Return [X, Y] of the center of cell containing provided text 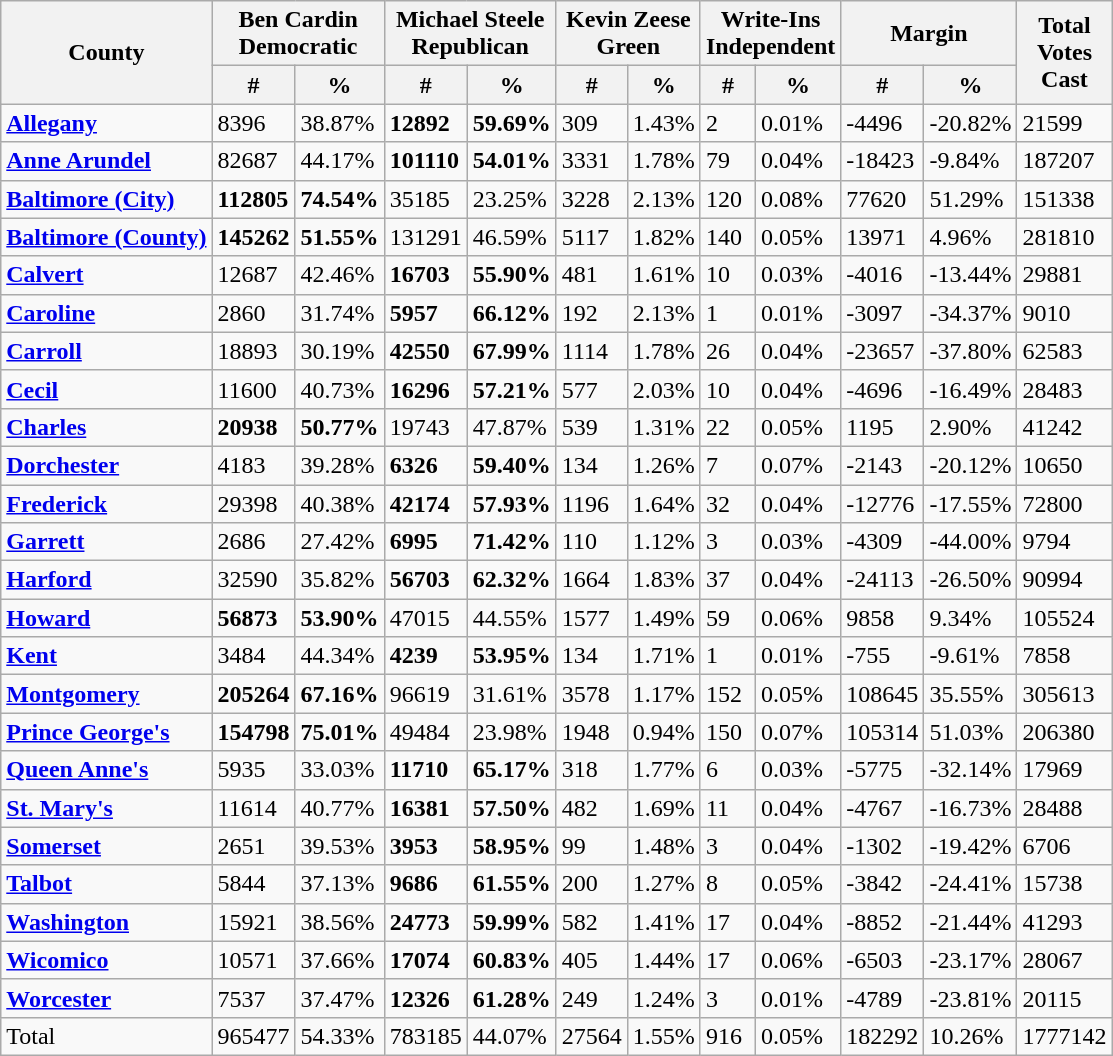
-37.80% [970, 351]
77620 [882, 199]
50.77% [340, 427]
Calvert [106, 275]
6 [728, 770]
7537 [254, 998]
Harford [106, 580]
-20.12% [970, 465]
249 [592, 998]
35.55% [970, 694]
2.03% [664, 389]
110 [592, 542]
99 [592, 846]
1664 [592, 580]
74.54% [340, 199]
-23.81% [970, 998]
150 [728, 732]
3578 [592, 694]
101110 [426, 161]
Charles [106, 427]
75.01% [340, 732]
23.98% [512, 732]
539 [592, 427]
3953 [426, 846]
1.27% [664, 884]
28488 [1064, 808]
1.77% [664, 770]
Queen Anne's [106, 770]
56703 [426, 580]
Dorchester [106, 465]
42550 [426, 351]
-3842 [882, 884]
5844 [254, 884]
32590 [254, 580]
31.61% [512, 694]
482 [592, 808]
22 [728, 427]
-32.14% [970, 770]
Wicomico [106, 960]
2860 [254, 313]
Garrett [106, 542]
1.12% [664, 542]
-26.50% [970, 580]
11710 [426, 770]
305613 [1064, 694]
41293 [1064, 922]
-16.49% [970, 389]
41242 [1064, 427]
-16.73% [970, 808]
140 [728, 237]
32 [728, 503]
-8852 [882, 922]
182292 [882, 1036]
62.32% [512, 580]
1577 [592, 618]
40.38% [340, 503]
131291 [426, 237]
TotalVotesCast [1064, 52]
44.07% [512, 1036]
54.01% [512, 161]
Write-InsIndependent [770, 34]
49484 [426, 732]
1.61% [664, 275]
37.66% [340, 960]
916 [728, 1036]
Baltimore (City) [106, 199]
4183 [254, 465]
17969 [1064, 770]
6326 [426, 465]
8 [728, 884]
62583 [1064, 351]
Talbot [106, 884]
11600 [254, 389]
309 [592, 123]
38.87% [340, 123]
965477 [254, 1036]
Michael SteeleRepublican [470, 34]
Washington [106, 922]
Total [106, 1036]
10650 [1064, 465]
57.93% [512, 503]
1.44% [664, 960]
19743 [426, 427]
108645 [882, 694]
21599 [1064, 123]
44.34% [340, 656]
90994 [1064, 580]
582 [592, 922]
27564 [592, 1036]
-18423 [882, 161]
55.90% [512, 275]
7 [728, 465]
59.99% [512, 922]
-34.37% [970, 313]
-23657 [882, 351]
29398 [254, 503]
154798 [254, 732]
5935 [254, 770]
2651 [254, 846]
-4496 [882, 123]
44.17% [340, 161]
51.29% [970, 199]
Kent [106, 656]
1.31% [664, 427]
Anne Arundel [106, 161]
1.71% [664, 656]
15921 [254, 922]
-13.44% [970, 275]
Cecil [106, 389]
2.90% [970, 427]
-44.00% [970, 542]
105314 [882, 732]
281810 [1064, 237]
-2143 [882, 465]
Somerset [106, 846]
9.34% [970, 618]
-17.55% [970, 503]
10571 [254, 960]
3484 [254, 656]
6995 [426, 542]
1.69% [664, 808]
20938 [254, 427]
9794 [1064, 542]
-4309 [882, 542]
192 [592, 313]
3331 [592, 161]
28483 [1064, 389]
40.73% [340, 389]
79 [728, 161]
-4696 [882, 389]
54.33% [340, 1036]
59.69% [512, 123]
1.64% [664, 503]
-6503 [882, 960]
783185 [426, 1036]
112805 [254, 199]
-4767 [882, 808]
1.49% [664, 618]
1.82% [664, 237]
5957 [426, 313]
38.56% [340, 922]
13971 [882, 237]
577 [592, 389]
11 [728, 808]
Carroll [106, 351]
42174 [426, 503]
12687 [254, 275]
18893 [254, 351]
-21.44% [970, 922]
0.08% [798, 199]
-23.17% [970, 960]
59 [728, 618]
Margin [929, 34]
16381 [426, 808]
67.16% [340, 694]
318 [592, 770]
16296 [426, 389]
33.03% [340, 770]
9858 [882, 618]
1195 [882, 427]
152 [728, 694]
46.59% [512, 237]
4239 [426, 656]
6706 [1064, 846]
-19.42% [970, 846]
28067 [1064, 960]
105524 [1064, 618]
37.47% [340, 998]
1948 [592, 732]
1.41% [664, 922]
16703 [426, 275]
29881 [1064, 275]
11614 [254, 808]
59.40% [512, 465]
2 [728, 123]
9010 [1064, 313]
61.28% [512, 998]
17074 [426, 960]
39.28% [340, 465]
5117 [592, 237]
72800 [1064, 503]
7858 [1064, 656]
58.95% [512, 846]
St. Mary's [106, 808]
4.96% [970, 237]
71.42% [512, 542]
-24.41% [970, 884]
200 [592, 884]
-24113 [882, 580]
24773 [426, 922]
-12776 [882, 503]
96619 [426, 694]
57.50% [512, 808]
1.24% [664, 998]
1196 [592, 503]
481 [592, 275]
20115 [1064, 998]
37.13% [340, 884]
51.03% [970, 732]
-4016 [882, 275]
35185 [426, 199]
53.95% [512, 656]
Montgomery [106, 694]
145262 [254, 237]
39.53% [340, 846]
51.55% [340, 237]
1.83% [664, 580]
405 [592, 960]
County [106, 52]
56873 [254, 618]
Baltimore (County) [106, 237]
Ben CardinDemocratic [298, 34]
Howard [106, 618]
82687 [254, 161]
1.26% [664, 465]
35.82% [340, 580]
30.19% [340, 351]
-9.61% [970, 656]
40.77% [340, 808]
Allegany [106, 123]
-1302 [882, 846]
-20.82% [970, 123]
65.17% [512, 770]
Frederick [106, 503]
0.94% [664, 732]
31.74% [340, 313]
37 [728, 580]
26 [728, 351]
53.90% [340, 618]
42.46% [340, 275]
67.99% [512, 351]
Worcester [106, 998]
9686 [426, 884]
8396 [254, 123]
1114 [592, 351]
-4789 [882, 998]
120 [728, 199]
47.87% [512, 427]
Kevin ZeeseGreen [628, 34]
1777142 [1064, 1036]
12326 [426, 998]
12892 [426, 123]
Caroline [106, 313]
-3097 [882, 313]
-5775 [882, 770]
206380 [1064, 732]
151338 [1064, 199]
1.55% [664, 1036]
27.42% [340, 542]
3228 [592, 199]
2686 [254, 542]
10.26% [970, 1036]
-755 [882, 656]
61.55% [512, 884]
44.55% [512, 618]
66.12% [512, 313]
Prince George's [106, 732]
1.43% [664, 123]
1.17% [664, 694]
1.48% [664, 846]
187207 [1064, 161]
-9.84% [970, 161]
57.21% [512, 389]
47015 [426, 618]
23.25% [512, 199]
15738 [1064, 884]
205264 [254, 694]
60.83% [512, 960]
